Locate the cell with the specified text and output its (X, Y) center coordinate. 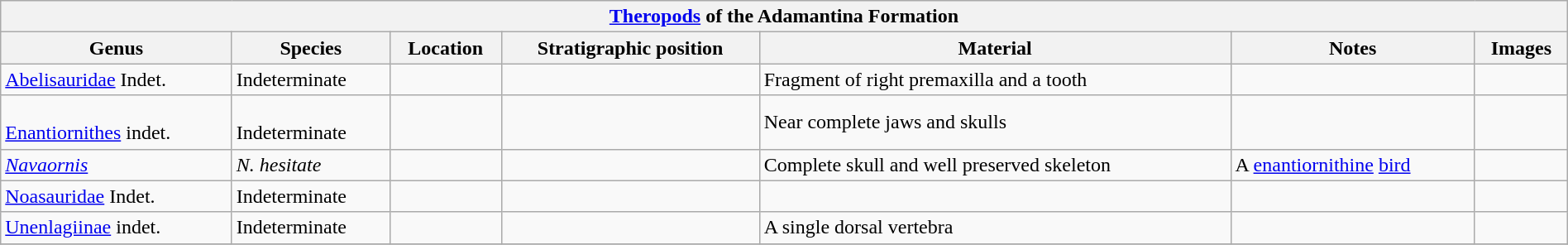
Theropods of the Adamantina Formation (784, 17)
Genus (116, 48)
Navaornis (116, 165)
Location (445, 48)
Images (1521, 48)
Abelisauridae Indet. (116, 79)
Near complete jaws and skulls (995, 122)
Noasauridae Indet. (116, 196)
N. hesitate (311, 165)
Notes (1353, 48)
A single dorsal vertebra (995, 228)
Unenlagiinae indet. (116, 228)
A enantiornithine bird (1353, 165)
Enantiornithes indet. (116, 122)
Material (995, 48)
Species (311, 48)
Stratigraphic position (630, 48)
Fragment of right premaxilla and a tooth (995, 79)
Complete skull and well preserved skeleton (995, 165)
